Extract the (X, Y) coordinate from the center of the cell holding the provided text.  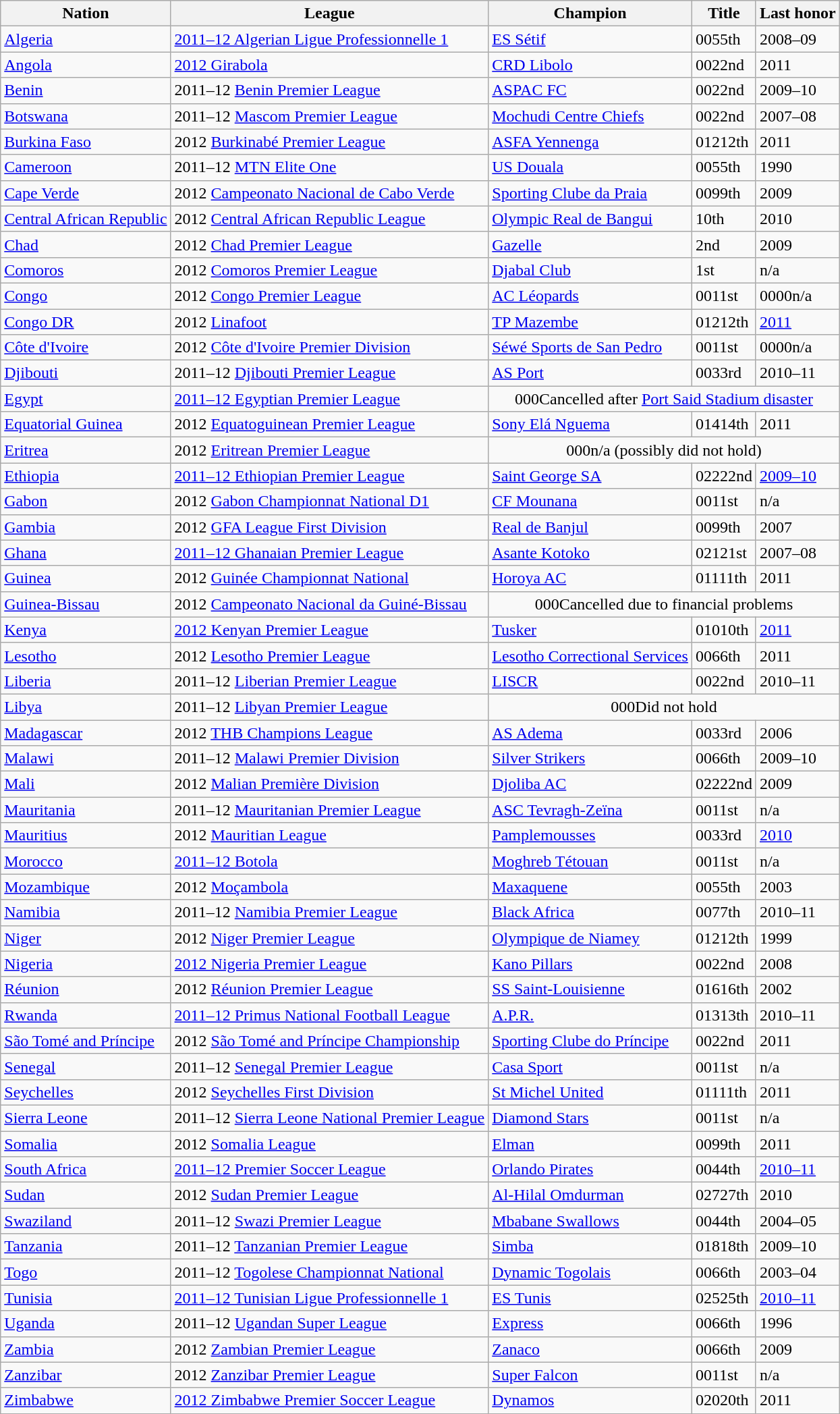
AC Léopards (590, 296)
Olympique de Niamey (590, 938)
2004–05 (797, 1221)
2012 Central African Republic League (329, 219)
Egypt (86, 399)
2012 Campeonato Nacional da Guiné-Bissau (329, 604)
Real de Banjul (590, 527)
Title (723, 13)
Zanaco (590, 1349)
Botswana (86, 116)
Express (590, 1324)
2012 Guinée Championnat National (329, 578)
SS Saint-Louisienne (590, 989)
ES Tunis (590, 1298)
02727th (723, 1195)
2012 Eritrean Premier League (329, 450)
000Cancelled after Port Said Stadium disaster (664, 399)
2012 Gabon Championnat National D1 (329, 501)
Uganda (86, 1324)
Pamplemousses (590, 836)
2012 Kenyan Premier League (329, 630)
LISCR (590, 681)
10th (723, 219)
2012 São Tomé and Príncipe Championship (329, 1041)
South Africa (86, 1170)
AS Port (590, 373)
Guinea-Bissau (86, 604)
Comoros (86, 270)
Black Africa (590, 913)
Gazelle (590, 244)
Tunisia (86, 1298)
2011–12 Benin Premier League (329, 90)
2003–04 (797, 1272)
Swaziland (86, 1221)
Djoliba AC (590, 784)
2011–12 Ghanaian Premier League (329, 553)
2011–12 Liberian Premier League (329, 681)
Djibouti (86, 373)
ASPAC FC (590, 90)
01616th (723, 989)
Maxaquene (590, 887)
Casa Sport (590, 1066)
Sudan (86, 1195)
Algeria (86, 39)
02525th (723, 1298)
Séwé Sports de San Pedro (590, 348)
2012 THB Champions League (329, 732)
Burkina Faso (86, 142)
US Douala (590, 167)
2011–12 Senegal Premier League (329, 1066)
Mochudi Centre Chiefs (590, 116)
Mozambique (86, 887)
Congo (86, 296)
Diamond Stars (590, 1118)
Sporting Clube da Praia (590, 193)
Gabon (86, 501)
Dynamic Togolais (590, 1272)
Niger (86, 938)
Morocco (86, 861)
2012 Chad Premier League (329, 244)
Cape Verde (86, 193)
CF Mounana (590, 501)
2012 Zambian Premier League (329, 1349)
Equatorial Guinea (86, 425)
2011–12 Swazi Premier League (329, 1221)
ASFA Yennenga (590, 142)
Réunion (86, 989)
Senegal (86, 1066)
St Michel United (590, 1092)
2003 (797, 887)
Djabal Club (590, 270)
Elman (590, 1144)
Benin (86, 90)
Angola (86, 65)
2012 Campeonato Nacional de Cabo Verde (329, 193)
02020th (723, 1401)
2011–12 Egyptian Premier League (329, 399)
Zanzibar (86, 1375)
2012 Linafoot (329, 322)
2011–12 Algerian Ligue Professionnelle 1 (329, 39)
Guinea (86, 578)
Nation (86, 13)
Sierra Leone (86, 1118)
Gambia (86, 527)
1999 (797, 938)
1st (723, 270)
São Tomé and Príncipe (86, 1041)
Chad (86, 244)
000Did not hold (664, 707)
2011–12 Ethiopian Premier League (329, 476)
2008–09 (797, 39)
Central African Republic (86, 219)
2011–12 Mascom Premier League (329, 116)
Malawi (86, 759)
Sporting Clube do Príncipe (590, 1041)
2012 Malian Première Division (329, 784)
Mauritius (86, 836)
2011–12 Primus National Football League (329, 1015)
2012 Seychelles First Division (329, 1092)
Mauritania (86, 810)
Champion (590, 13)
2012 Zimbabwe Premier Soccer League (329, 1401)
02121st (723, 553)
2nd (723, 244)
Zimbabwe (86, 1401)
Côte d'Ivoire (86, 348)
2011–12 Mauritanian Premier League (329, 810)
2006 (797, 732)
Mali (86, 784)
ES Sétif (590, 39)
Orlando Pirates (590, 1170)
2012 Comoros Premier League (329, 270)
Simba (590, 1247)
2012 Sudan Premier League (329, 1195)
Super Falcon (590, 1375)
1996 (797, 1324)
Madagascar (86, 732)
Cameroon (86, 167)
2011–12 Tunisian Ligue Professionnelle 1 (329, 1298)
1990 (797, 167)
Al-Hilal Omdurman (590, 1195)
TP Mazembe (590, 322)
2011–12 Togolese Championnat National (329, 1272)
Tusker (590, 630)
2012 Somalia League (329, 1144)
A.P.R. (590, 1015)
000Cancelled due to financial problems (664, 604)
2012 Niger Premier League (329, 938)
CRD Libolo (590, 65)
Nigeria (86, 964)
Kenya (86, 630)
2012 Burkinabé Premier League (329, 142)
2011–12 Libyan Premier League (329, 707)
2012 Girabola (329, 65)
2011–12 Sierra Leone National Premier League (329, 1118)
Somalia (86, 1144)
Congo DR (86, 322)
2012 Côte d'Ivoire Premier Division (329, 348)
Togo (86, 1272)
2011–12 Botola (329, 861)
2002 (797, 989)
01313th (723, 1015)
01010th (723, 630)
Zambia (86, 1349)
Ghana (86, 553)
2012 Nigeria Premier League (329, 964)
2008 (797, 964)
Last honor (797, 13)
2012 Réunion Premier League (329, 989)
01818th (723, 1247)
Sony Elá Nguema (590, 425)
01414th (723, 425)
Libya (86, 707)
2011–12 Namibia Premier League (329, 913)
2007 (797, 527)
Dynamos (590, 1401)
Moghreb Tétouan (590, 861)
0077th (723, 913)
Lesotho (86, 655)
ASC Tevragh-Zeïna (590, 810)
Kano Pillars (590, 964)
Rwanda (86, 1015)
Namibia (86, 913)
2012 GFA League First Division (329, 527)
2011–12 Djibouti Premier League (329, 373)
000n/a (possibly did not hold) (664, 450)
Asante Kotoko (590, 553)
2011–12 MTN Elite One (329, 167)
AS Adema (590, 732)
2012 Moçambola (329, 887)
Olympic Real de Bangui (590, 219)
Eritrea (86, 450)
League (329, 13)
Mbabane Swallows (590, 1221)
2012 Zanzibar Premier League (329, 1375)
2011–12 Malawi Premier Division (329, 759)
Liberia (86, 681)
Silver Strikers (590, 759)
Seychelles (86, 1092)
Ethiopia (86, 476)
Lesotho Correctional Services (590, 655)
2012 Lesotho Premier League (329, 655)
Horoya AC (590, 578)
2012 Equatoguinean Premier League (329, 425)
Tanzania (86, 1247)
2012 Mauritian League (329, 836)
2011–12 Ugandan Super League (329, 1324)
Saint George SA (590, 476)
2011–12 Premier Soccer League (329, 1170)
2011–12 Tanzanian Premier League (329, 1247)
2012 Congo Premier League (329, 296)
